Return [x, y] of the center of cell containing provided text 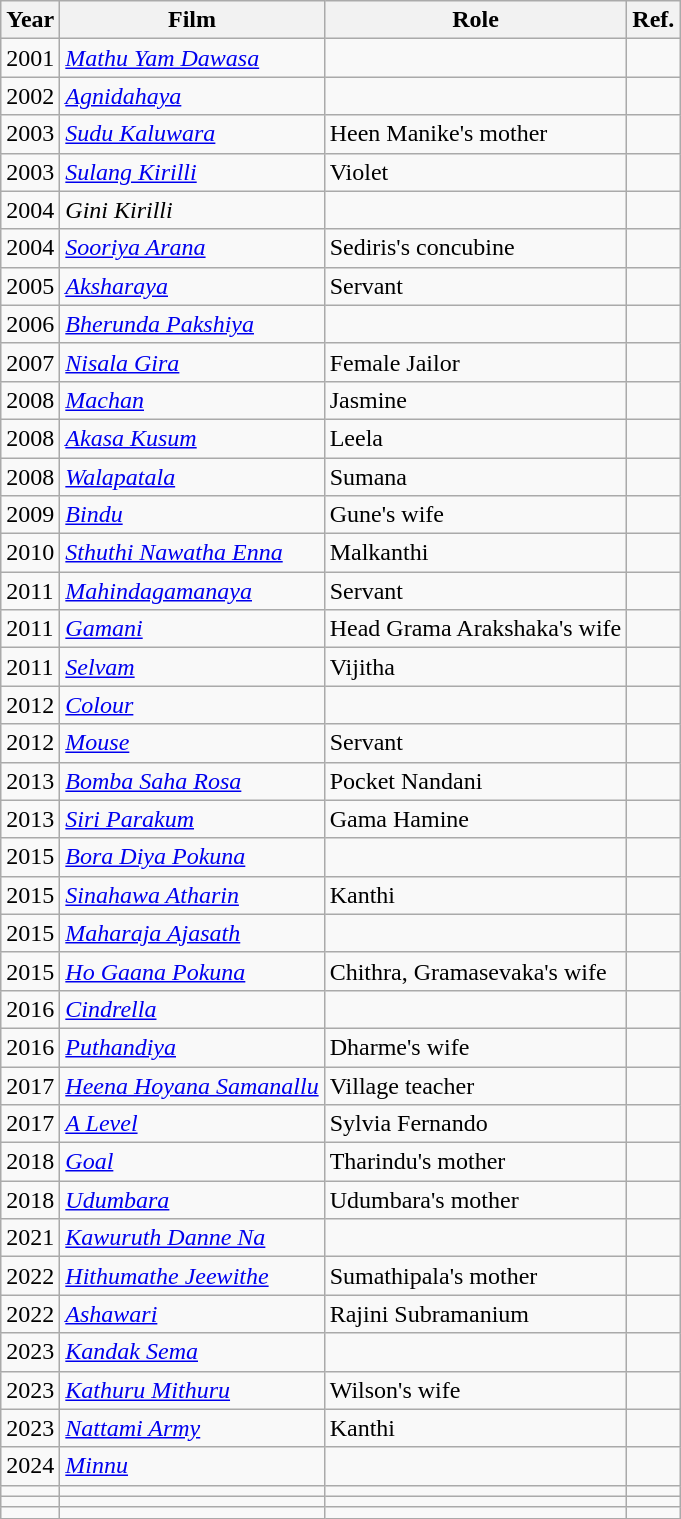
Heen Manike's mother [476, 134]
Pocket Nandani [476, 781]
Ashawari [192, 1314]
Ref. [654, 20]
Sinahawa Atharin [192, 895]
Heena Hoyana Samanallu [192, 1085]
Gama Hamine [476, 819]
A Level [192, 1124]
Village teacher [476, 1085]
Machan [192, 400]
Bherunda Pakshiya [192, 324]
Sooriya Arana [192, 248]
Kandak Sema [192, 1352]
Akasa Kusum [192, 438]
Siri Parakum [192, 819]
2005 [30, 286]
Udumbara [192, 1200]
Sumathipala's mother [476, 1276]
Mahindagamanaya [192, 591]
Sylvia Fernando [476, 1124]
Cindrella [192, 1009]
Nattami Army [192, 1428]
Malkanthi [476, 553]
2010 [30, 553]
Wilson's wife [476, 1390]
Bindu [192, 515]
Ho Gaana Pokuna [192, 971]
Sudu Kaluwara [192, 134]
Maharaja Ajasath [192, 933]
Female Jailor [476, 362]
Sulang Kirilli [192, 172]
2001 [30, 58]
Puthandiya [192, 1047]
2007 [30, 362]
Gini Kirilli [192, 210]
Goal [192, 1162]
Kawuruth Danne Na [192, 1238]
Mouse [192, 743]
Nisala Gira [192, 362]
Leela [476, 438]
Rajini Subramanium [476, 1314]
Bomba Saha Rosa [192, 781]
Udumbara's mother [476, 1200]
Aksharaya [192, 286]
Year [30, 20]
Mathu Yam Dawasa [192, 58]
Sumana [476, 477]
Walapatala [192, 477]
Dharme's wife [476, 1047]
Violet [476, 172]
Sthuthi Nawatha Enna [192, 553]
2009 [30, 515]
Agnidahaya [192, 96]
Gamani [192, 629]
2024 [30, 1466]
Hithumathe Jeewithe [192, 1276]
2021 [30, 1238]
Head Grama Arakshaka's wife [476, 629]
Colour [192, 705]
Gune's wife [476, 515]
Role [476, 20]
Vijitha [476, 667]
Selvam [192, 667]
Jasmine [476, 400]
Minnu [192, 1466]
Chithra, Gramasevaka's wife [476, 971]
Bora Diya Pokuna [192, 857]
2006 [30, 324]
Film [192, 20]
Kathuru Mithuru [192, 1390]
2002 [30, 96]
Sediris's concubine [476, 248]
Tharindu's mother [476, 1162]
